Extract the (X, Y) coordinate from the center of the cell holding the provided text.  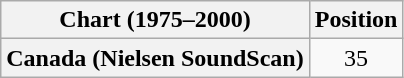
Canada (Nielsen SoundScan) (155, 58)
Chart (1975–2000) (155, 20)
35 (356, 58)
Position (356, 20)
